Detect which cell encompasses the target text, then output its [x, y] center coordinate. 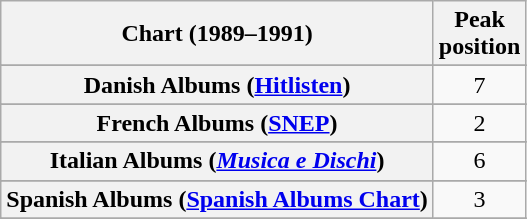
3 [479, 199]
Danish Albums (Hitlisten) [218, 85]
7 [479, 85]
Italian Albums (Musica e Dischi) [218, 161]
Peakposition [479, 34]
Spanish Albums (Spanish Albums Chart) [218, 199]
Chart (1989–1991) [218, 34]
2 [479, 123]
French Albums (SNEP) [218, 123]
6 [479, 161]
